From the cell containing the given text, extract its center point as (X, Y) coordinate. 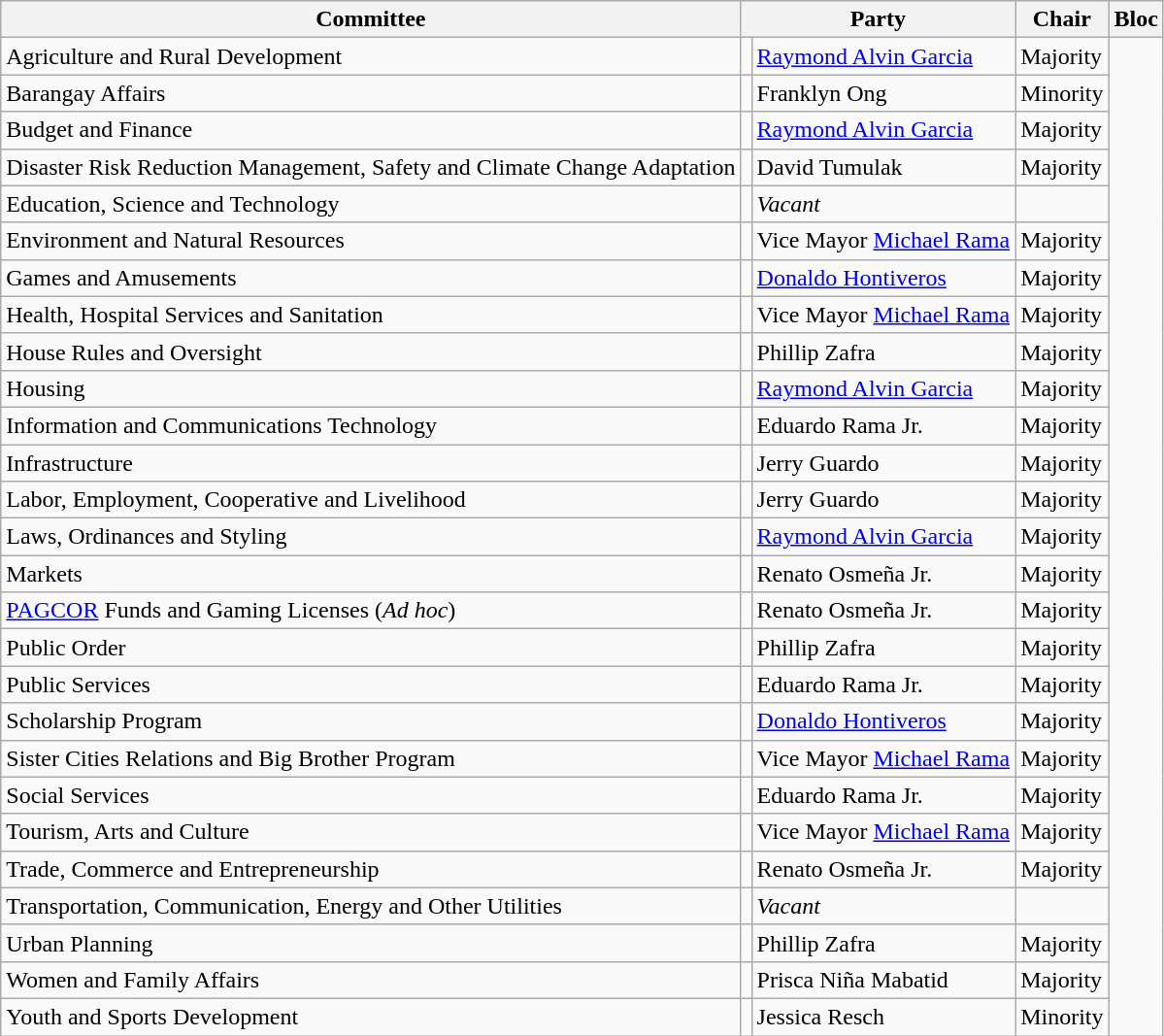
Youth and Sports Development (371, 1017)
Urban Planning (371, 943)
House Rules and Oversight (371, 351)
Agriculture and Rural Development (371, 56)
Environment and Natural Resources (371, 241)
David Tumulak (883, 167)
Budget and Finance (371, 130)
Franklyn Ong (883, 93)
PAGCOR Funds and Gaming Licenses (Ad hoc) (371, 611)
Games and Amusements (371, 278)
Committee (371, 19)
Infrastructure (371, 463)
Party (878, 19)
Housing (371, 388)
Markets (371, 574)
Health, Hospital Services and Sanitation (371, 315)
Jessica Resch (883, 1017)
Chair (1062, 19)
Disaster Risk Reduction Management, Safety and Climate Change Adaptation (371, 167)
Education, Science and Technology (371, 204)
Scholarship Program (371, 721)
Women and Family Affairs (371, 980)
Tourism, Arts and Culture (371, 832)
Prisca Niña Mabatid (883, 980)
Barangay Affairs (371, 93)
Trade, Commerce and Entrepreneurship (371, 869)
Sister Cities Relations and Big Brother Program (371, 758)
Social Services (371, 795)
Labor, Employment, Cooperative and Livelihood (371, 500)
Laws, Ordinances and Styling (371, 537)
Public Services (371, 685)
Transportation, Communication, Energy and Other Utilities (371, 906)
Information and Communications Technology (371, 425)
Bloc (1136, 19)
Public Order (371, 648)
